Extract the (x, y) coordinate from the center of the cell holding the provided text.  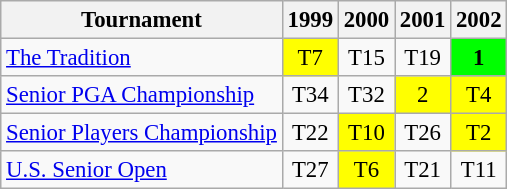
T15 (366, 58)
Senior PGA Championship (142, 95)
2002 (479, 20)
T7 (310, 58)
U.S. Senior Open (142, 170)
T11 (479, 170)
T19 (422, 58)
T21 (422, 170)
T22 (310, 133)
1 (479, 58)
T26 (422, 133)
2 (422, 95)
T6 (366, 170)
T27 (310, 170)
T4 (479, 95)
The Tradition (142, 58)
T2 (479, 133)
2001 (422, 20)
Senior Players Championship (142, 133)
2000 (366, 20)
T10 (366, 133)
T32 (366, 95)
T34 (310, 95)
1999 (310, 20)
Tournament (142, 20)
